Pinpoint the cell where the given text exists, returning its [X, Y] midpoint coordinate. 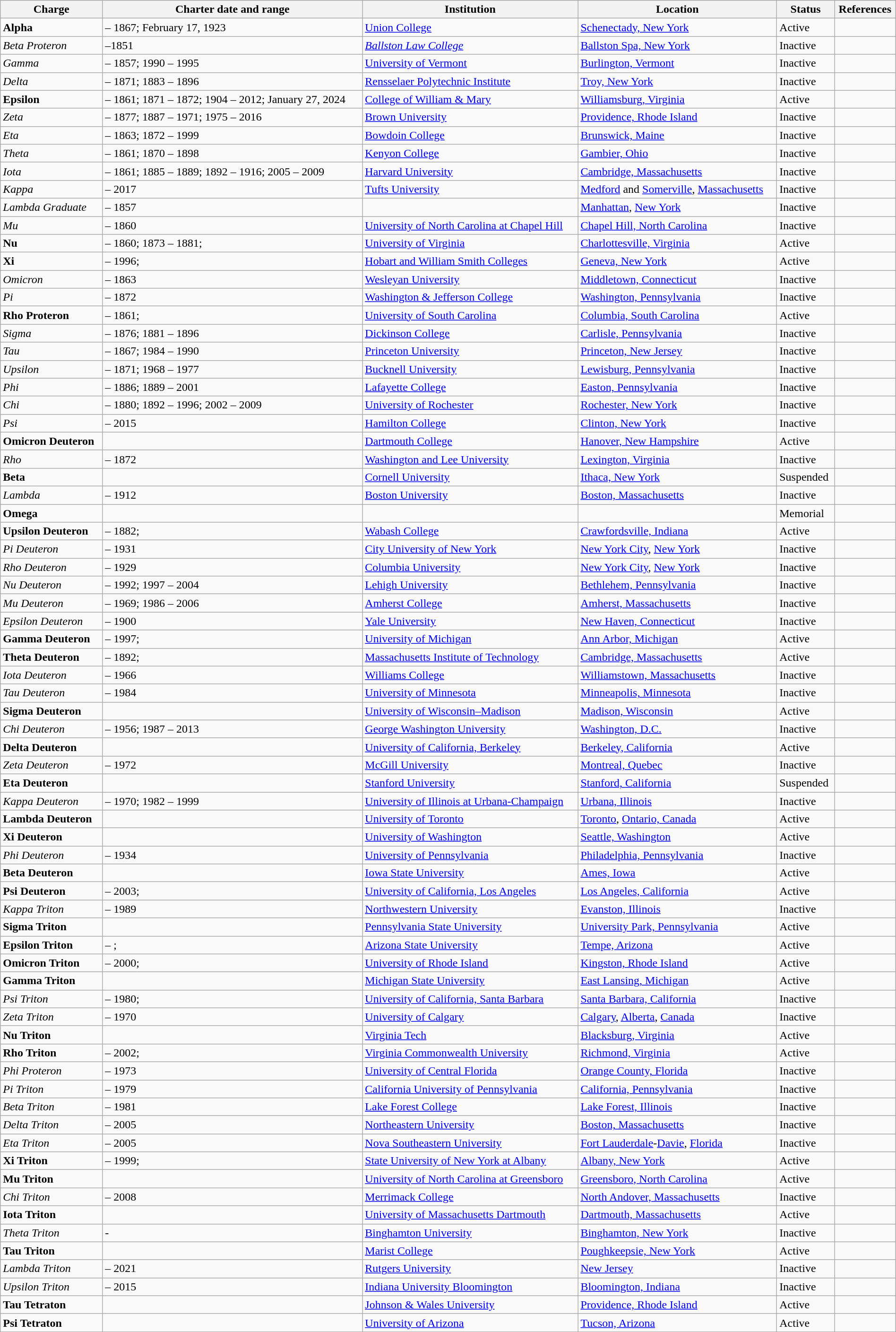
Delta Triton [52, 1125]
– 1972 [233, 765]
Charge [52, 9]
Minneapolis, Minnesota [678, 693]
Seattle, Washington [678, 837]
– 1973 [233, 1071]
– 1931 [233, 549]
Iota Triton [52, 1215]
Rho Deuteron [52, 567]
– 2017 [233, 189]
– 1956; 1987 – 2013 [233, 729]
– 1863; 1872 – 1999 [233, 135]
University of Toronto [470, 819]
Beta [52, 477]
University of Washington [470, 837]
Ballston Spa, New York [678, 45]
University of South Carolina [470, 315]
Tau [52, 351]
Institution [470, 9]
Tempe, Arizona [678, 945]
Ithaca, New York [678, 477]
– 1892; [233, 657]
Amherst, Massachusetts [678, 603]
Theta Triton [52, 1233]
Xi [52, 261]
Lambda Deuteron [52, 819]
Tau Deuteron [52, 693]
Harvard University [470, 171]
Pi Triton [52, 1089]
Indiana University Bloomington [470, 1287]
University of Illinois at Urbana-Champaign [470, 801]
Lafayette College [470, 387]
– 1860; 1873 – 1881; [233, 243]
University of Pennsylvania [470, 855]
Lambda Triton [52, 1269]
Kappa Deuteron [52, 801]
Carlisle, Pennsylvania [678, 333]
Toronto, Ontario, Canada [678, 819]
Washington and Lee University [470, 459]
Chi Deuteron [52, 729]
– 1871; 1968 – 1977 [233, 369]
Poughkeepsie, New York [678, 1251]
Rutgers University [470, 1269]
Brunswick, Maine [678, 135]
– 1979 [233, 1089]
Eta [52, 135]
Massachusetts Institute of Technology [470, 657]
Bloomington, Indiana [678, 1287]
Troy, New York [678, 81]
Ballston Law College [470, 45]
Northwestern University [470, 909]
Washington, Pennsylvania [678, 297]
Pi [52, 297]
Sigma Deuteron [52, 711]
– 1981 [233, 1107]
Phi Proteron [52, 1071]
Binghamton University [470, 1233]
Amherst College [470, 603]
Medford and Somerville, Massachusetts [678, 189]
Beta Proteron [52, 45]
Chi Triton [52, 1197]
– 1997; [233, 639]
Iota [52, 171]
Santa Barbara, California [678, 999]
Williamsburg, Virginia [678, 99]
– 1861; 1871 – 1872; 1904 – 2012; January 27, 2024 [233, 99]
Schenectady, New York [678, 27]
Easton, Pennsylvania [678, 387]
Brown University [470, 117]
Blacksburg, Virginia [678, 1035]
Calgary, Alberta, Canada [678, 1017]
Virginia Tech [470, 1035]
– 1863 [233, 279]
Pi Deuteron [52, 549]
New Haven, Connecticut [678, 621]
– 1857 [233, 207]
Epsilon [52, 99]
– 1989 [233, 909]
– 1861; [233, 315]
University of North Carolina at Chapel Hill [470, 225]
Princeton University [470, 351]
Eta Triton [52, 1143]
Stanford University [470, 783]
Gamma Deuteron [52, 639]
– 1969; 1986 – 2006 [233, 603]
Washington & Jefferson College [470, 297]
Sigma Triton [52, 927]
Omicron Triton [52, 963]
Virginia Commonwealth University [470, 1053]
Washington, D.C. [678, 729]
Kappa Triton [52, 909]
Kappa [52, 189]
Zeta Triton [52, 1017]
Phi [52, 387]
University of Vermont [470, 63]
– 1876; 1881 – 1896 [233, 333]
Madison, Wisconsin [678, 711]
– 1984 [233, 693]
Mu Deuteron [52, 603]
Stanford, California [678, 783]
Upsilon Deuteron [52, 531]
Beta Deuteron [52, 873]
New Jersey [678, 1269]
Omicron Deuteron [52, 441]
– 1882; [233, 531]
Charlottesville, Virginia [678, 243]
Upsilon Triton [52, 1287]
Hobart and William Smith Colleges [470, 261]
Boston University [470, 495]
Delta [52, 81]
Gambier, Ohio [678, 153]
University of Wisconsin–Madison [470, 711]
– 2021 [233, 1269]
– 1966 [233, 675]
University of Michigan [470, 639]
- [233, 1233]
Clinton, New York [678, 423]
Xi Deuteron [52, 837]
Evanston, Illinois [678, 909]
Tau Tetraton [52, 1305]
Chi [52, 405]
Rho Triton [52, 1053]
Ames, Iowa [678, 873]
Iota Deuteron [52, 675]
Rho [52, 459]
Beta Triton [52, 1107]
Arizona State University [470, 945]
– 1871; 1883 – 1896 [233, 81]
Lambda [52, 495]
Upsilon [52, 369]
Lake Forest College [470, 1107]
University of North Carolina at Greensboro [470, 1179]
Dickinson College [470, 333]
Yale University [470, 621]
Lake Forest, Illinois [678, 1107]
University of Central Florida [470, 1071]
Nova Southeastern University [470, 1143]
Lehigh University [470, 585]
– 1861; 1870 – 1898 [233, 153]
Rensselaer Polytechnic Institute [470, 81]
University of Minnesota [470, 693]
Merrimack College [470, 1197]
– 1999; [233, 1161]
Psi Deuteron [52, 891]
– 1867; 1984 – 1990 [233, 351]
Psi [52, 423]
Kenyon College [470, 153]
– 1912 [233, 495]
– 1929 [233, 567]
University of Massachusetts Dartmouth [470, 1215]
Dartmouth, Massachusetts [678, 1215]
Union College [470, 27]
Ann Arbor, Michigan [678, 639]
University of Virginia [470, 243]
– 2000; [233, 963]
Middletown, Connecticut [678, 279]
Rho Proteron [52, 315]
– 1980; [233, 999]
Hamilton College [470, 423]
City University of New York [470, 549]
State University of New York at Albany [470, 1161]
Pennsylvania State University [470, 927]
Richmond, Virginia [678, 1053]
Manhattan, New York [678, 207]
– 1992; 1997 – 2004 [233, 585]
Columbia University [470, 567]
Dartmouth College [470, 441]
Tau Triton [52, 1251]
Williamstown, Massachusetts [678, 675]
Chapel Hill, North Carolina [678, 225]
Philadelphia, Pennsylvania [678, 855]
Lewisburg, Pennsylvania [678, 369]
Zeta [52, 117]
Bucknell University [470, 369]
University of California, Berkeley [470, 747]
Bethlehem, Pennsylvania [678, 585]
University of California, Los Angeles [470, 891]
Los Angeles, California [678, 891]
– 2008 [233, 1197]
Binghamton, New York [678, 1233]
Orange County, Florida [678, 1071]
Lambda Graduate [52, 207]
Psi Tetraton [52, 1323]
Fort Lauderdale-Davie, Florida [678, 1143]
Epsilon Triton [52, 945]
Alpha [52, 27]
Iowa State University [470, 873]
Theta Deuteron [52, 657]
– 1880; 1892 – 1996; 2002 – 2009 [233, 405]
Albany, New York [678, 1161]
Rochester, New York [678, 405]
California University of Pennsylvania [470, 1089]
– 1861; 1885 – 1889; 1892 – 1916; 2005 – 2009 [233, 171]
– 1934 [233, 855]
– 1970; 1982 – 1999 [233, 801]
Omega [52, 513]
Memorial [806, 513]
– 2002; [233, 1053]
Charter date and range [233, 9]
Princeton, New Jersey [678, 351]
– 1900 [233, 621]
East Lansing, Michigan [678, 981]
Williams College [470, 675]
Gamma [52, 63]
Nu Triton [52, 1035]
Xi Triton [52, 1161]
–1851 [233, 45]
Kingston, Rhode Island [678, 963]
Sigma [52, 333]
Johnson & Wales University [470, 1305]
Marist College [470, 1251]
California, Pennsylvania [678, 1089]
Omicron [52, 279]
University of Rhode Island [470, 963]
– 1886; 1889 – 2001 [233, 387]
George Washington University [470, 729]
Eta Deuteron [52, 783]
Mu [52, 225]
Berkeley, California [678, 747]
College of William & Mary [470, 99]
Theta [52, 153]
North Andover, Massachusetts [678, 1197]
Location [678, 9]
University of Rochester [470, 405]
– 1867; February 17, 1923 [233, 27]
Michigan State University [470, 981]
– ; [233, 945]
Zeta Deuteron [52, 765]
Geneva, New York [678, 261]
University of Calgary [470, 1017]
Hanover, New Hampshire [678, 441]
Tucson, Arizona [678, 1323]
University Park, Pennsylvania [678, 927]
– 1970 [233, 1017]
Status [806, 9]
Wabash College [470, 531]
University of Arizona [470, 1323]
Cornell University [470, 477]
Greensboro, North Carolina [678, 1179]
Nu Deuteron [52, 585]
Gamma Triton [52, 981]
– 1860 [233, 225]
– 1877; 1887 – 1971; 1975 – 2016 [233, 117]
Nu [52, 243]
Psi Triton [52, 999]
– 1857; 1990 – 1995 [233, 63]
Delta Deuteron [52, 747]
McGill University [470, 765]
University of California, Santa Barbara [470, 999]
Mu Triton [52, 1179]
Bowdoin College [470, 135]
Columbia, South Carolina [678, 315]
Urbana, Illinois [678, 801]
Northeastern University [470, 1125]
– 1996; [233, 261]
Tufts University [470, 189]
Epsilon Deuteron [52, 621]
Wesleyan University [470, 279]
Montreal, Quebec [678, 765]
Lexington, Virginia [678, 459]
References [865, 9]
Crawfordsville, Indiana [678, 531]
– 2003; [233, 891]
Burlington, Vermont [678, 63]
Phi Deuteron [52, 855]
